Search for the cell housing the specified text and yield its (X, Y) center coordinate. 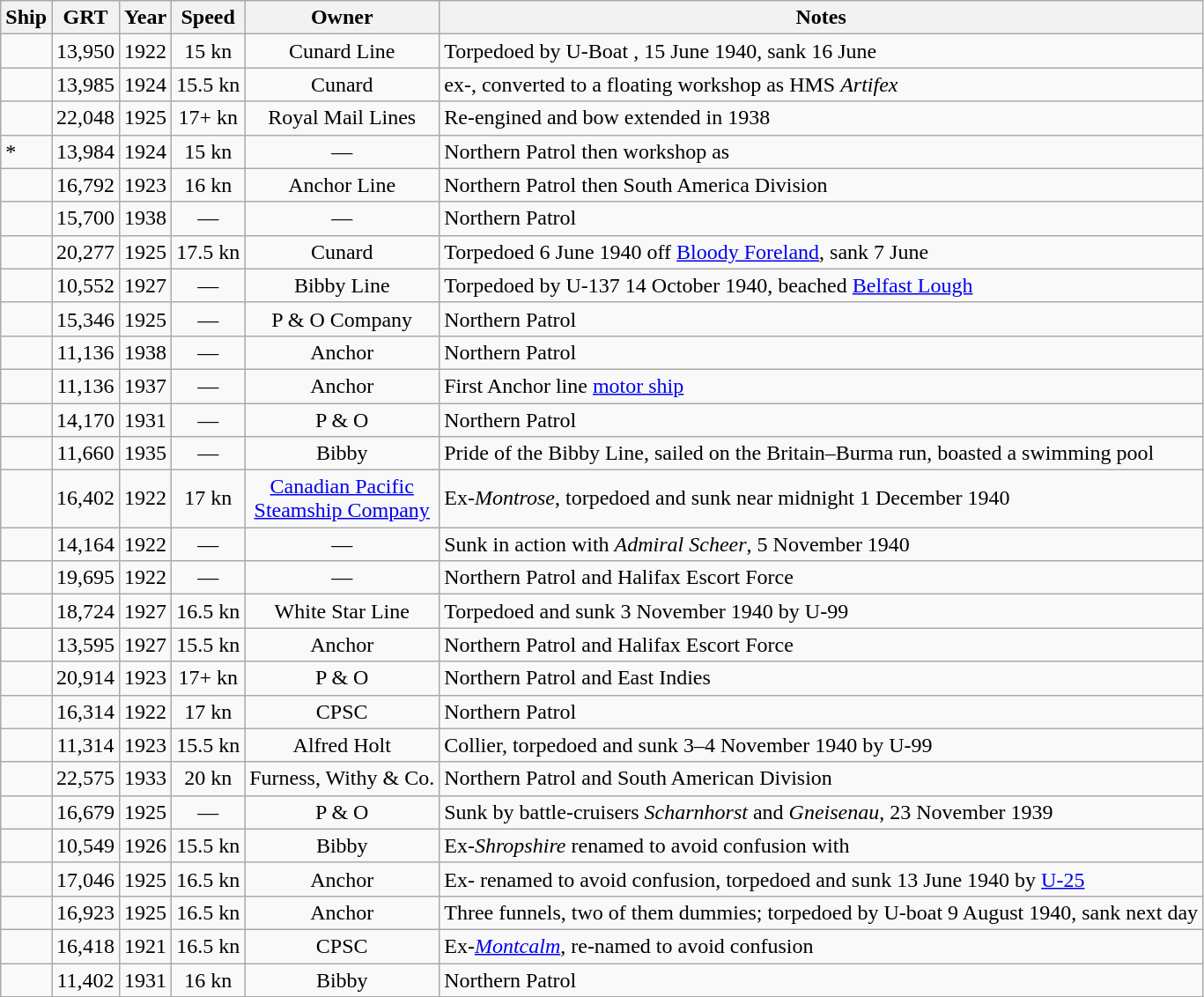
16,402 (86, 498)
22,575 (86, 779)
* (26, 151)
First Anchor line motor ship (821, 386)
Torpedoed by U-137 14 October 1940, beached Belfast Lough (821, 285)
Anchor Line (342, 185)
19,695 (86, 578)
Pride of the Bibby Line, sailed on the Britain–Burma run, boasted a swimming pool (821, 454)
Northern Patrol and East Indies (821, 678)
15,700 (86, 218)
16,792 (86, 185)
Ex-Montrose, torpedoed and sunk near midnight 1 December 1940 (821, 498)
16,314 (86, 712)
Sunk by battle-cruisers Scharnhorst and Gneisenau, 23 November 1939 (821, 812)
Ex-Shropshire renamed to avoid confusion with (821, 846)
Torpedoed by U-Boat , 15 June 1940, sank 16 June (821, 51)
13,985 (86, 85)
Torpedoed and sunk 3 November 1940 by U-99 (821, 611)
Three funnels, two of them dummies; torpedoed by U-boat 9 August 1940, sank next day (821, 912)
Ship (26, 18)
Alfred Holt (342, 745)
Re-engined and bow extended in 1938 (821, 118)
Northern Patrol then workshop as (821, 151)
1933 (146, 779)
10,549 (86, 846)
20,277 (86, 252)
14,170 (86, 420)
20 kn (208, 779)
Cunard Line (342, 51)
Bibby Line (342, 285)
Canadian PacificSteamship Company (342, 498)
Notes (821, 18)
13,595 (86, 645)
Ex- renamed to avoid confusion, torpedoed and sunk 13 June 1940 by U-25 (821, 879)
P & O Company (342, 319)
Ex-Montcalm, re-named to avoid confusion (821, 946)
16,679 (86, 812)
1921 (146, 946)
13,984 (86, 151)
22,048 (86, 118)
11,402 (86, 980)
10,552 (86, 285)
GRT (86, 18)
17.5 kn (208, 252)
11,660 (86, 454)
16,923 (86, 912)
Torpedoed 6 June 1940 off Bloody Foreland, sank 7 June (821, 252)
1935 (146, 454)
Speed (208, 18)
11,314 (86, 745)
ex-, converted to a floating workshop as HMS Artifex (821, 85)
White Star Line (342, 611)
17,046 (86, 879)
Northern Patrol and South American Division (821, 779)
Collier, torpedoed and sunk 3–4 November 1940 by U-99 (821, 745)
13,950 (86, 51)
Royal Mail Lines (342, 118)
Furness, Withy & Co. (342, 779)
Owner (342, 18)
14,164 (86, 544)
20,914 (86, 678)
16,418 (86, 946)
15,346 (86, 319)
Northern Patrol then South America Division (821, 185)
18,724 (86, 611)
Year (146, 18)
1926 (146, 846)
1937 (146, 386)
Sunk in action with Admiral Scheer, 5 November 1940 (821, 544)
